Provide the [x, y] coordinate of the cell's center where the given text is located.  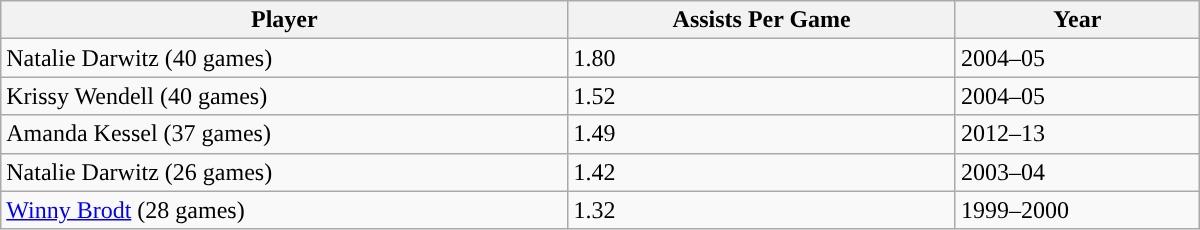
Winny Brodt (28 games) [284, 210]
Natalie Darwitz (40 games) [284, 58]
Player [284, 20]
1.42 [762, 172]
Amanda Kessel (37 games) [284, 134]
Year [1077, 20]
Krissy Wendell (40 games) [284, 96]
1.80 [762, 58]
1.52 [762, 96]
1.49 [762, 134]
1.32 [762, 210]
2012–13 [1077, 134]
1999–2000 [1077, 210]
Assists Per Game [762, 20]
2003–04 [1077, 172]
Natalie Darwitz (26 games) [284, 172]
